Search for the cell housing the specified text and yield its [x, y] center coordinate. 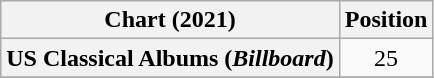
Chart (2021) [170, 20]
25 [386, 58]
Position [386, 20]
US Classical Albums (Billboard) [170, 58]
